Scan for the cell matching the given text and deliver its (x, y) coordinate at center. 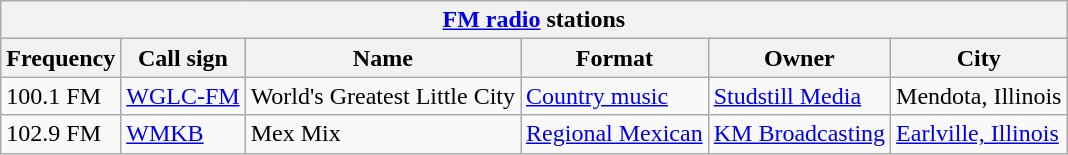
Frequency (61, 58)
102.9 FM (61, 134)
WMKB (183, 134)
Earlville, Illinois (979, 134)
Studstill Media (799, 96)
100.1 FM (61, 96)
KM Broadcasting (799, 134)
FM radio stations (534, 20)
World's Greatest Little City (382, 96)
WGLC-FM (183, 96)
Mendota, Illinois (979, 96)
Owner (799, 58)
City (979, 58)
Call sign (183, 58)
Name (382, 58)
Mex Mix (382, 134)
Regional Mexican (615, 134)
Country music (615, 96)
Format (615, 58)
